From the cell containing the given text, extract its center point as [x, y] coordinate. 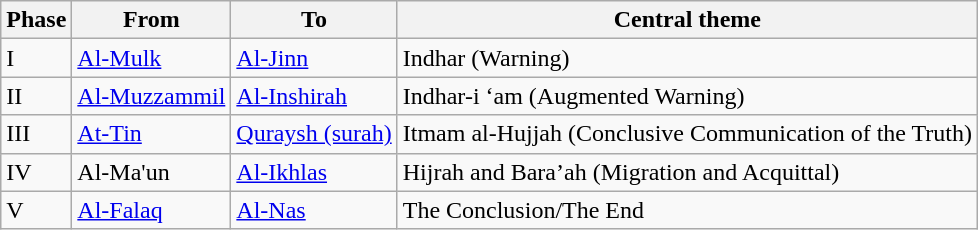
Al-Jinn [314, 58]
Al-Muzzammil [152, 96]
I [36, 58]
To [314, 20]
V [36, 210]
Al-Nas [314, 210]
From [152, 20]
At-Tin [152, 134]
III [36, 134]
Al-Ma'un [152, 172]
Quraysh (surah) [314, 134]
Phase [36, 20]
Al-Ikhlas [314, 172]
Al-Inshirah [314, 96]
Itmam al-Hujjah (Conclusive Communication of the Truth) [687, 134]
Indhar-i ‘am (Augmented Warning) [687, 96]
IV [36, 172]
Hijrah and Bara’ah (Migration and Acquittal) [687, 172]
II [36, 96]
Central theme [687, 20]
Al-Falaq [152, 210]
Indhar (Warning) [687, 58]
The Conclusion/The End [687, 210]
Al-Mulk [152, 58]
